Capture the cell that displays the provided text and extract its [X, Y] central coordinate. 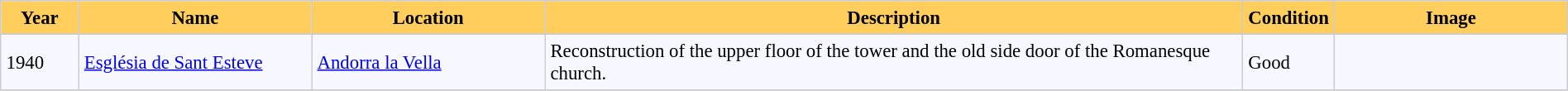
1940 [40, 62]
Condition [1288, 17]
Image [1451, 17]
Year [40, 17]
Good [1288, 62]
Name [195, 17]
Reconstruction of the upper floor of the tower and the old side door of the Romanesque church. [894, 62]
Església de Sant Esteve [195, 62]
Andorra la Vella [428, 62]
Location [428, 17]
Description [894, 17]
